From the cell containing the given text, extract its center point as (X, Y) coordinate. 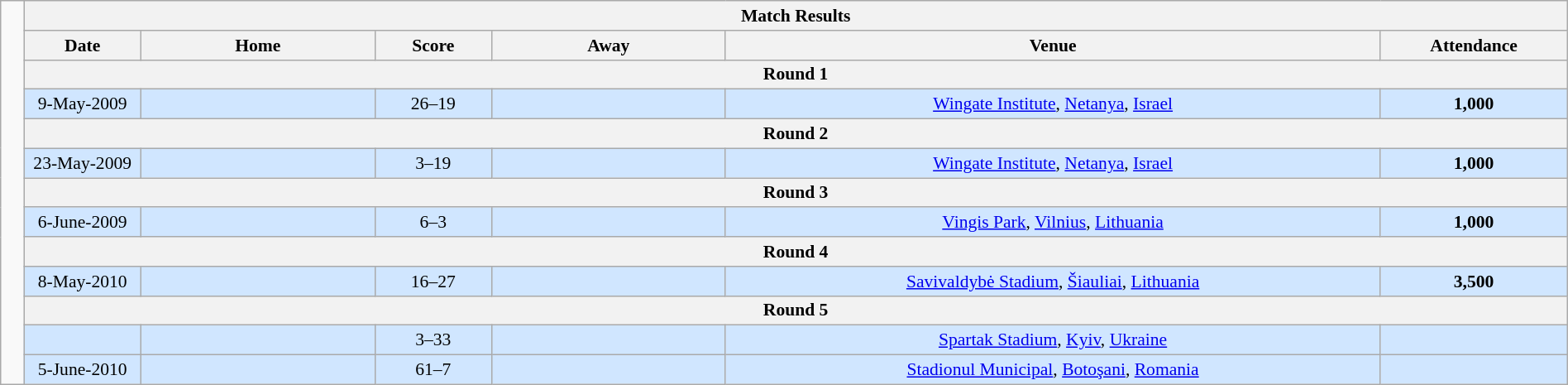
Round 2 (796, 134)
61–7 (433, 370)
Round 4 (796, 252)
3–19 (433, 163)
6–3 (433, 223)
16–27 (433, 282)
Spartak Stadium, Kyiv, Ukraine (1053, 340)
26–19 (433, 104)
Vingis Park, Vilnius, Lithuania (1053, 223)
Round 1 (796, 75)
Venue (1053, 46)
23-May-2009 (83, 163)
Date (83, 46)
Round 5 (796, 310)
Savivaldybė Stadium, Šiauliai, Lithuania (1053, 282)
Attendance (1474, 46)
Round 3 (796, 193)
8-May-2010 (83, 282)
3,500 (1474, 282)
Score (433, 46)
5-June-2010 (83, 370)
Match Results (796, 16)
Away (609, 46)
Stadionul Municipal, Botoşani, Romania (1053, 370)
6-June-2009 (83, 223)
9-May-2009 (83, 104)
Home (258, 46)
3–33 (433, 340)
